Search for the cell housing the specified text and yield its (X, Y) center coordinate. 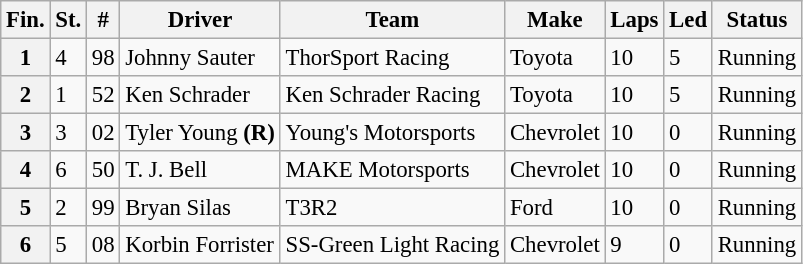
Tyler Young (R) (200, 133)
Ken Schrader Racing (392, 95)
Team (392, 20)
T3R2 (392, 208)
ThorSport Racing (392, 58)
SS-Green Light Racing (392, 245)
52 (104, 95)
98 (104, 58)
50 (104, 170)
02 (104, 133)
Status (756, 20)
Driver (200, 20)
T. J. Bell (200, 170)
Bryan Silas (200, 208)
St. (68, 20)
Fin. (26, 20)
Led (688, 20)
Young's Motorsports (392, 133)
Ken Schrader (200, 95)
Laps (634, 20)
Ford (555, 208)
99 (104, 208)
Johnny Sauter (200, 58)
MAKE Motorsports (392, 170)
9 (634, 245)
Make (555, 20)
08 (104, 245)
Korbin Forrister (200, 245)
# (104, 20)
